Identify which cell holds the provided text, then report its (x, y) central coordinate. 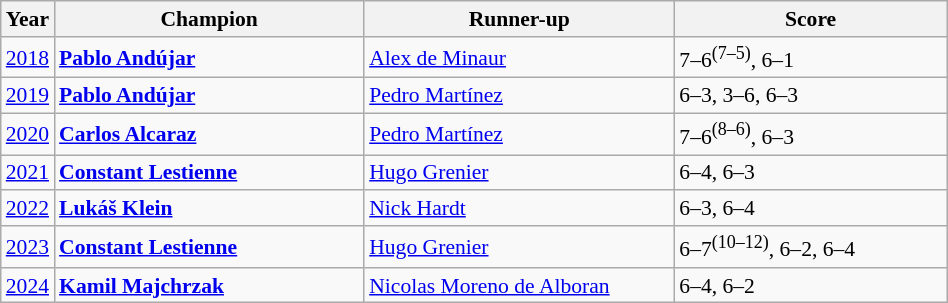
6–7(10–12), 6–2, 6–4 (810, 246)
2023 (28, 246)
2019 (28, 96)
7–6(7–5), 6–1 (810, 58)
7–6(8–6), 6–3 (810, 134)
6–3, 3–6, 6–3 (810, 96)
Nick Hardt (519, 209)
2021 (28, 173)
2022 (28, 209)
Carlos Alcaraz (209, 134)
2020 (28, 134)
Champion (209, 19)
6–4, 6–3 (810, 173)
2018 (28, 58)
Year (28, 19)
Lukáš Klein (209, 209)
Alex de Minaur (519, 58)
6–3, 6–4 (810, 209)
Runner-up (519, 19)
Score (810, 19)
